Return the [X, Y] coordinate for the center point of the cell that contains the specified text.  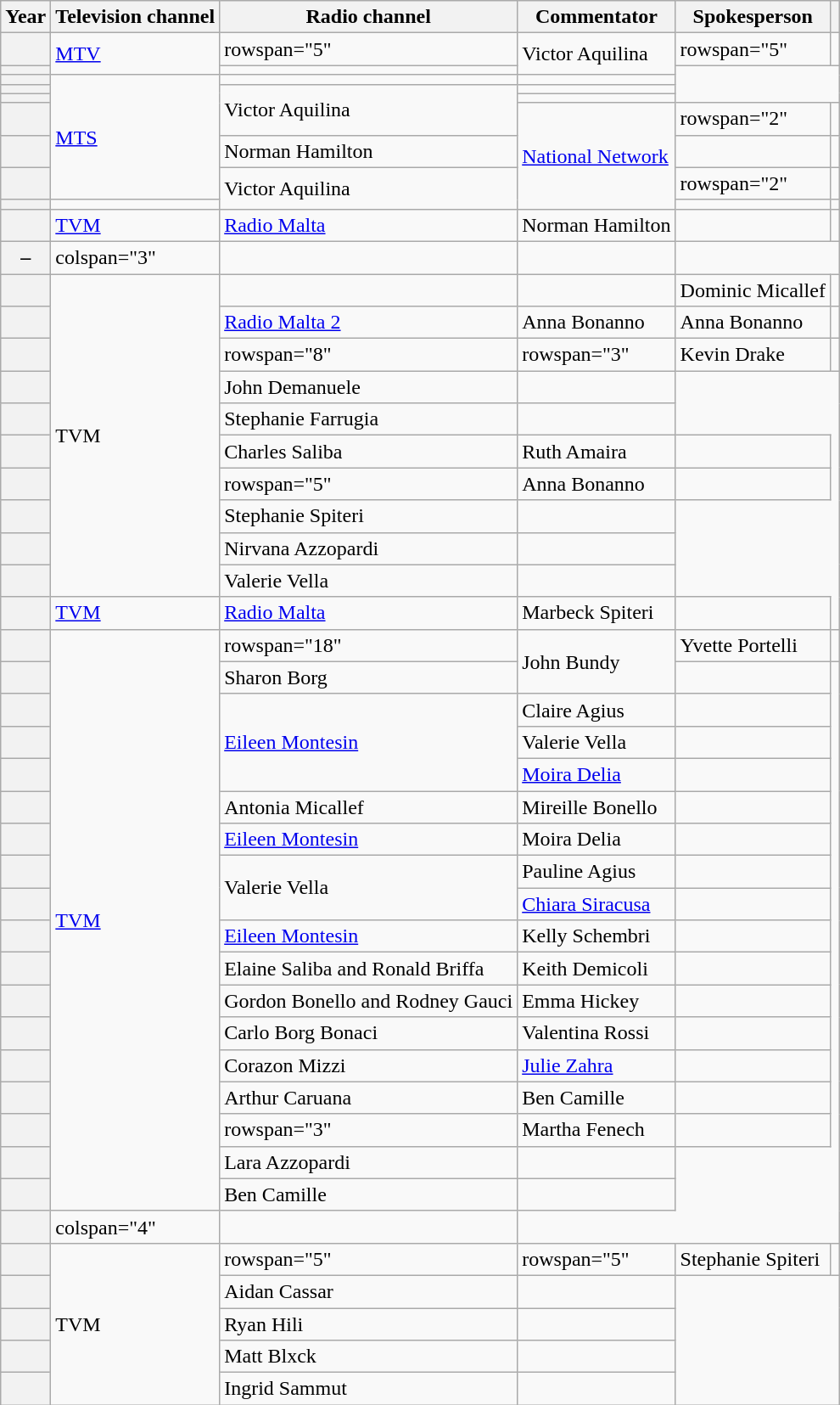
Ruth Amaira [596, 452]
Antonia Micallef [368, 807]
– [25, 257]
National Network [596, 156]
Corazon Mizzi [368, 1065]
Keith Demicoli [596, 969]
John Bundy [596, 661]
Matt Blxck [368, 1357]
Gordon Bonello and Rodney Gauci [368, 1001]
rowspan="18" [368, 645]
Martha Fenech [596, 1130]
Sharon Borg [368, 677]
MTS [136, 138]
Chiara Siracusa [596, 904]
Ingrid Sammut [368, 1389]
Television channel [136, 17]
Marbeck Spiteri [596, 613]
Aidan Cassar [368, 1291]
Stephanie Farrugia [368, 419]
Elaine Saliba and Ronald Briffa [368, 969]
Ryan Hili [368, 1324]
Carlo Borg Bonaci [368, 1033]
John Demanuele [368, 387]
Emma Hickey [596, 1001]
rowspan="8" [368, 355]
Commentator [596, 17]
Spokesperson [753, 17]
colspan="3" [136, 257]
MTV [136, 54]
Radio Malta 2 [368, 323]
Year [25, 17]
Charles Saliba [368, 452]
Kevin Drake [753, 355]
Lara Azzopardi [368, 1162]
Mireille Bonello [596, 807]
Julie Zahra [596, 1065]
Valentina Rossi [596, 1033]
Nirvana Azzopardi [368, 548]
Pauline Agius [596, 872]
Yvette Portelli [753, 645]
Claire Agius [596, 710]
colspan="4" [136, 1227]
Arthur Caruana [368, 1098]
Dominic Micallef [753, 289]
Radio channel [368, 17]
Kelly Schembri [596, 936]
